Identify which cell holds the provided text, then report its (x, y) central coordinate. 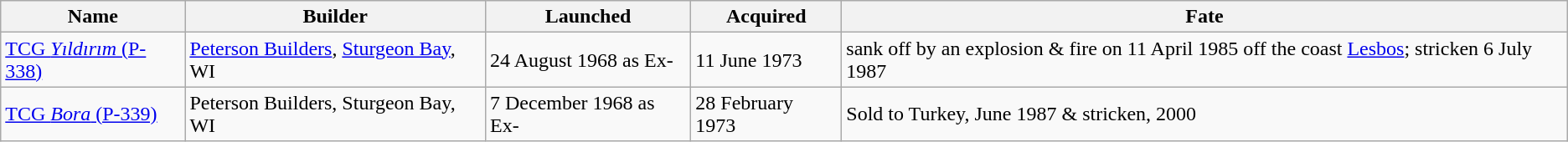
Builder (335, 17)
Acquired (766, 17)
28 February 1973 (766, 114)
11 June 1973 (766, 60)
Sold to Turkey, June 1987 & stricken, 2000 (1204, 114)
24 August 1968 as Ex- (588, 60)
TCG Yıldırım (P-338) (93, 60)
sank off by an explosion & fire on 11 April 1985 off the coast Lesbos; stricken 6 July 1987 (1204, 60)
Fate (1204, 17)
Name (93, 17)
TCG Bora (P-339) (93, 114)
7 December 1968 as Ex- (588, 114)
Launched (588, 17)
